Locate the cell with the specified text and output its [X, Y] center coordinate. 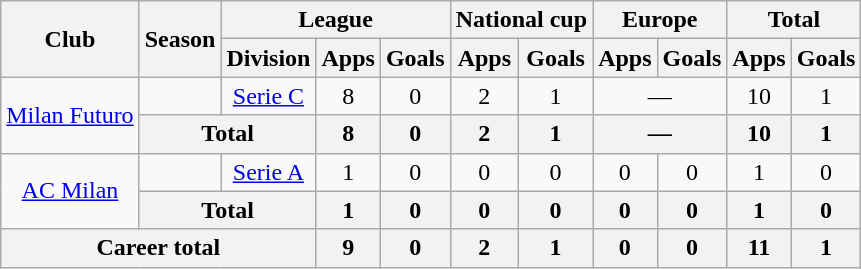
9 [348, 248]
Season [180, 39]
Serie A [268, 172]
Milan Futuro [70, 115]
Division [268, 58]
AC Milan [70, 191]
League [336, 20]
11 [759, 248]
Career total [158, 248]
Serie C [268, 96]
Club [70, 39]
Europe [660, 20]
National cup [521, 20]
